Find where the given text appears and provide that cell's center as [x, y] coordinate. 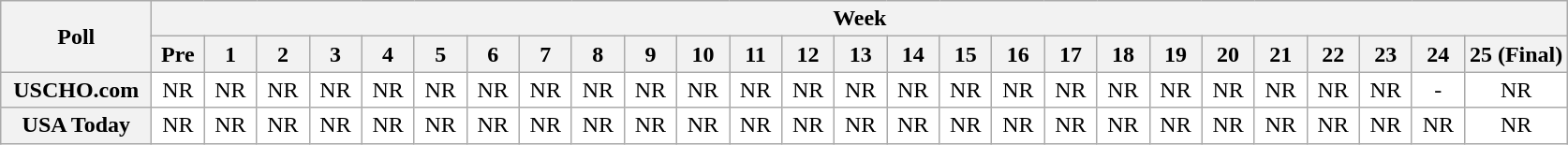
8 [598, 54]
20 [1228, 54]
19 [1176, 54]
3 [335, 54]
Poll [77, 36]
7 [545, 54]
6 [493, 54]
9 [650, 54]
22 [1333, 54]
23 [1385, 54]
24 [1438, 54]
15 [966, 54]
18 [1123, 54]
12 [808, 54]
21 [1280, 54]
13 [861, 54]
11 [755, 54]
Pre [178, 54]
25 (Final) [1516, 54]
2 [283, 54]
17 [1071, 54]
USA Today [77, 125]
1 [230, 54]
10 [703, 54]
16 [1018, 54]
- [1438, 90]
Week [860, 19]
14 [913, 54]
5 [440, 54]
USCHO.com [77, 90]
4 [388, 54]
